From the cell containing the given text, extract its center point as (x, y) coordinate. 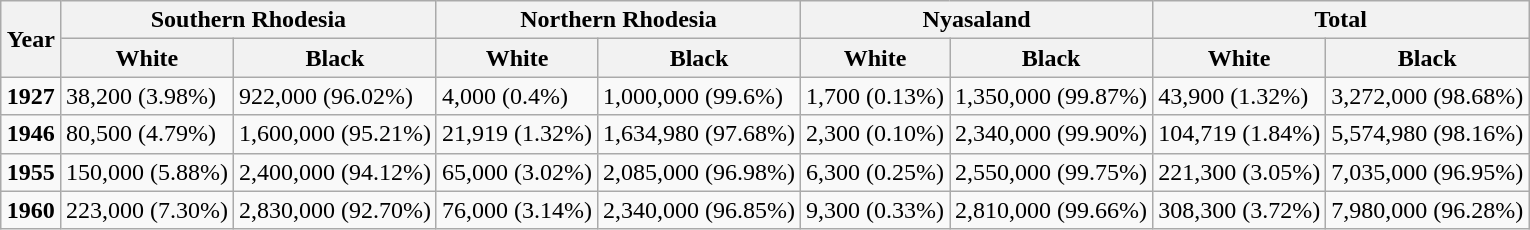
7,035,000 (96.95%) (1428, 172)
43,900 (1.32%) (1240, 96)
2,400,000 (94.12%) (334, 172)
1,634,980 (97.68%) (698, 134)
2,340,000 (99.90%) (1052, 134)
221,300 (3.05%) (1240, 172)
3,272,000 (98.68%) (1428, 96)
Nyasaland (977, 20)
1927 (30, 96)
Total (1341, 20)
2,810,000 (99.66%) (1052, 210)
76,000 (3.14%) (516, 210)
1955 (30, 172)
38,200 (3.98%) (146, 96)
80,500 (4.79%) (146, 134)
9,300 (0.33%) (876, 210)
7,980,000 (96.28%) (1428, 210)
223,000 (7.30%) (146, 210)
2,550,000 (99.75%) (1052, 172)
Southern Rhodesia (248, 20)
1960 (30, 210)
2,340,000 (96.85%) (698, 210)
5,574,980 (98.16%) (1428, 134)
922,000 (96.02%) (334, 96)
4,000 (0.4%) (516, 96)
Northern Rhodesia (618, 20)
150,000 (5.88%) (146, 172)
1,600,000 (95.21%) (334, 134)
1946 (30, 134)
2,085,000 (96.98%) (698, 172)
1,700 (0.13%) (876, 96)
104,719 (1.84%) (1240, 134)
65,000 (3.02%) (516, 172)
2,830,000 (92.70%) (334, 210)
21,919 (1.32%) (516, 134)
1,350,000 (99.87%) (1052, 96)
6,300 (0.25%) (876, 172)
308,300 (3.72%) (1240, 210)
2,300 (0.10%) (876, 134)
1,000,000 (99.6%) (698, 96)
Year (30, 39)
